Provide the [X, Y] coordinate of the cell's center where the given text is located.  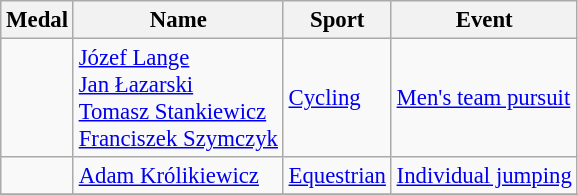
Name [178, 20]
Sport [337, 20]
Cycling [337, 98]
Men's team pursuit [484, 98]
Equestrian [337, 176]
Individual jumping [484, 176]
Adam Królikiewicz [178, 176]
Józef LangeJan ŁazarskiTomasz StankiewiczFranciszek Szymczyk [178, 98]
Medal [38, 20]
Event [484, 20]
